Output the (x, y) coordinate of the center of the cell containing the given text.  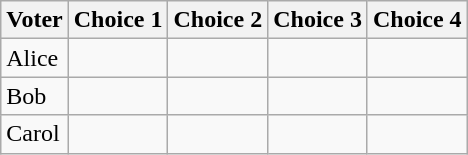
Carol (35, 134)
Bob (35, 96)
Choice 1 (118, 20)
Choice 3 (318, 20)
Choice 2 (218, 20)
Choice 4 (417, 20)
Voter (35, 20)
Alice (35, 58)
